Determine the (X, Y) coordinate at the center of the cell enclosing the given text.  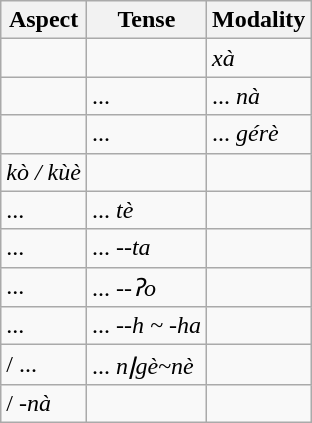
... --ʔo (146, 287)
/ ... (44, 365)
... nǀgè~nè (146, 365)
... tè (146, 210)
... --ta (146, 248)
Modality (258, 20)
kò / kùè (44, 172)
/ -nà (44, 403)
... gérè (258, 134)
Aspect (44, 20)
xà (258, 58)
... --h ~ -ha (146, 326)
... nà (258, 96)
Tense (146, 20)
